From the cell containing the given text, extract its center point as (X, Y) coordinate. 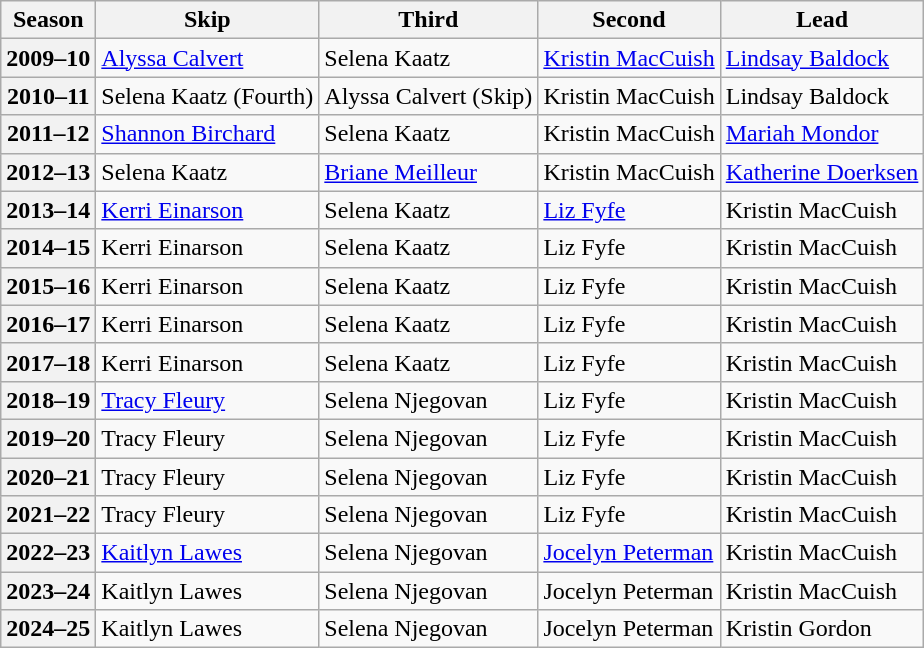
2012–13 (48, 172)
2013–14 (48, 210)
2011–12 (48, 134)
Skip (208, 20)
2018–19 (48, 400)
2024–25 (48, 629)
2023–24 (48, 591)
Katherine Doerksen (822, 172)
Third (428, 20)
2014–15 (48, 248)
2017–18 (48, 362)
Shannon Birchard (208, 134)
Kristin Gordon (822, 629)
Mariah Mondor (822, 134)
2010–11 (48, 96)
Briane Meilleur (428, 172)
2015–16 (48, 286)
Lead (822, 20)
2020–21 (48, 477)
Alyssa Calvert (208, 58)
2021–22 (48, 515)
Alyssa Calvert (Skip) (428, 96)
2022–23 (48, 553)
2016–17 (48, 324)
Second (629, 20)
Selena Kaatz (Fourth) (208, 96)
Season (48, 20)
2009–10 (48, 58)
2019–20 (48, 438)
